For the text-containing cell, return its midpoint in [X, Y] coordinate format. 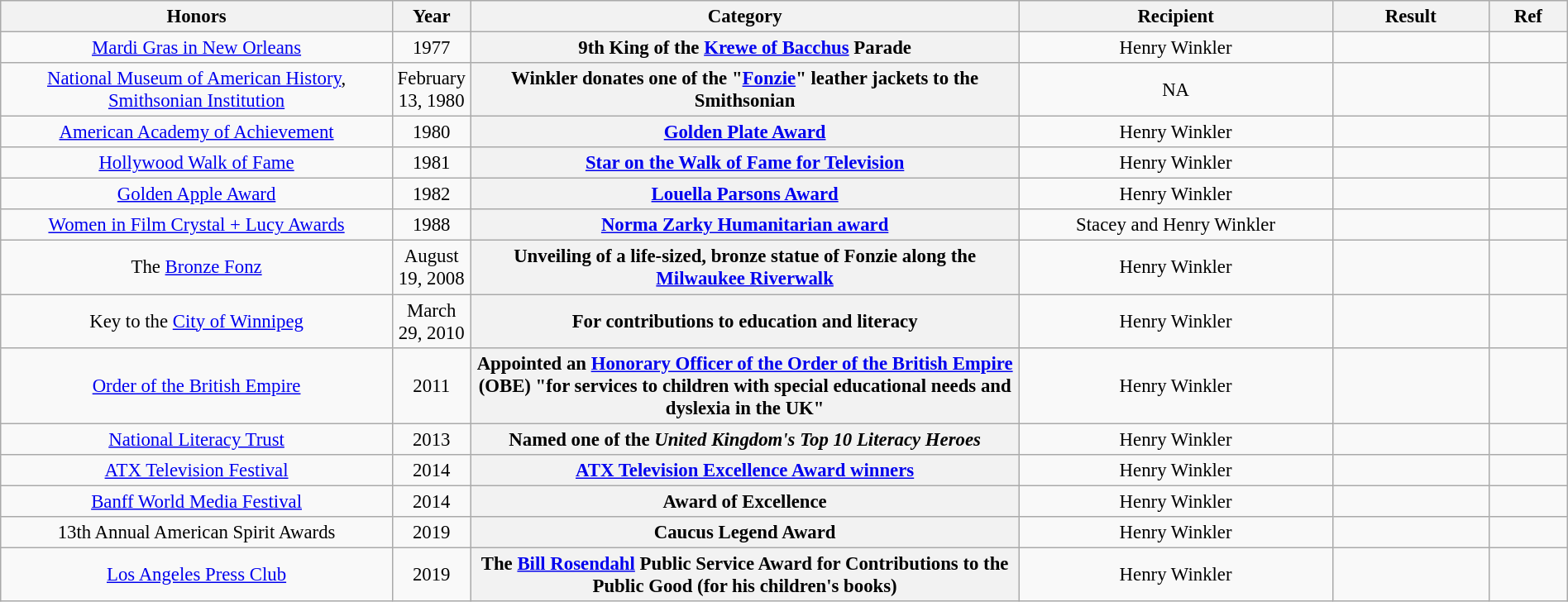
Women in Film Crystal + Lucy Awards [197, 226]
The Bronze Fonz [197, 268]
Recipient [1176, 17]
National Museum of American History, Smithsonian Institution [197, 89]
Star on the Walk of Fame for Television [744, 163]
Banff World Media Festival [197, 501]
Order of the British Empire [197, 385]
Winkler donates one of the "Fonzie" leather jackets to the Smithsonian [744, 89]
American Academy of Achievement [197, 132]
ATX Television Excellence Award winners [744, 470]
1982 [432, 194]
August 19, 2008 [432, 268]
Unveiling of a life-sized, bronze statue of Fonzie along the Milwaukee Riverwalk [744, 268]
Norma Zarky Humanitarian award [744, 226]
Honors [197, 17]
1988 [432, 226]
Category [744, 17]
Named one of the United Kingdom's Top 10 Literacy Heroes [744, 439]
Key to the City of Winnipeg [197, 321]
NA [1176, 89]
2011 [432, 385]
Golden Plate Award [744, 132]
Award of Excellence [744, 501]
Caucus Legend Award [744, 533]
Ref [1528, 17]
Hollywood Walk of Fame [197, 163]
9th King of the Krewe of Bacchus Parade [744, 48]
13th Annual American Spirit Awards [197, 533]
ATX Television Festival [197, 470]
For contributions to education and literacy [744, 321]
1981 [432, 163]
2013 [432, 439]
Year [432, 17]
The Bill Rosendahl Public Service Award for Contributions to the Public Good (for his children's books) [744, 574]
Stacey and Henry Winkler [1176, 226]
Mardi Gras in New Orleans [197, 48]
March 29, 2010 [432, 321]
Result [1411, 17]
Los Angeles Press Club [197, 574]
February 13, 1980 [432, 89]
1980 [432, 132]
Louella Parsons Award [744, 194]
1977 [432, 48]
Golden Apple Award [197, 194]
National Literacy Trust [197, 439]
